Scan for the cell matching the given text and deliver its [x, y] coordinate at center. 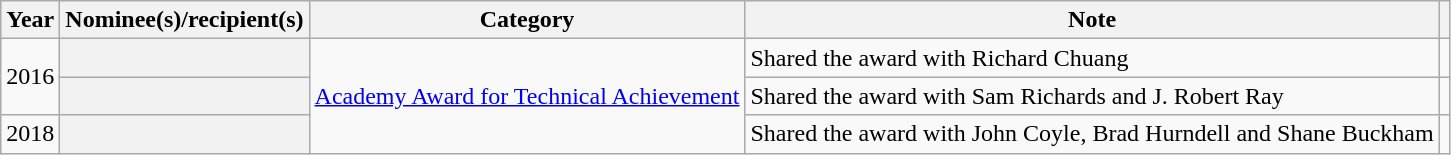
2016 [30, 77]
Shared the award with Sam Richards and J. Robert Ray [1092, 96]
Category [527, 20]
Nominee(s)/recipient(s) [184, 20]
Note [1092, 20]
2018 [30, 134]
Academy Award for Technical Achievement [527, 96]
Shared the award with Richard Chuang [1092, 58]
Shared the award with John Coyle, Brad Hurndell and Shane Buckham [1092, 134]
Year [30, 20]
